For the text-containing cell, return its midpoint in [x, y] coordinate format. 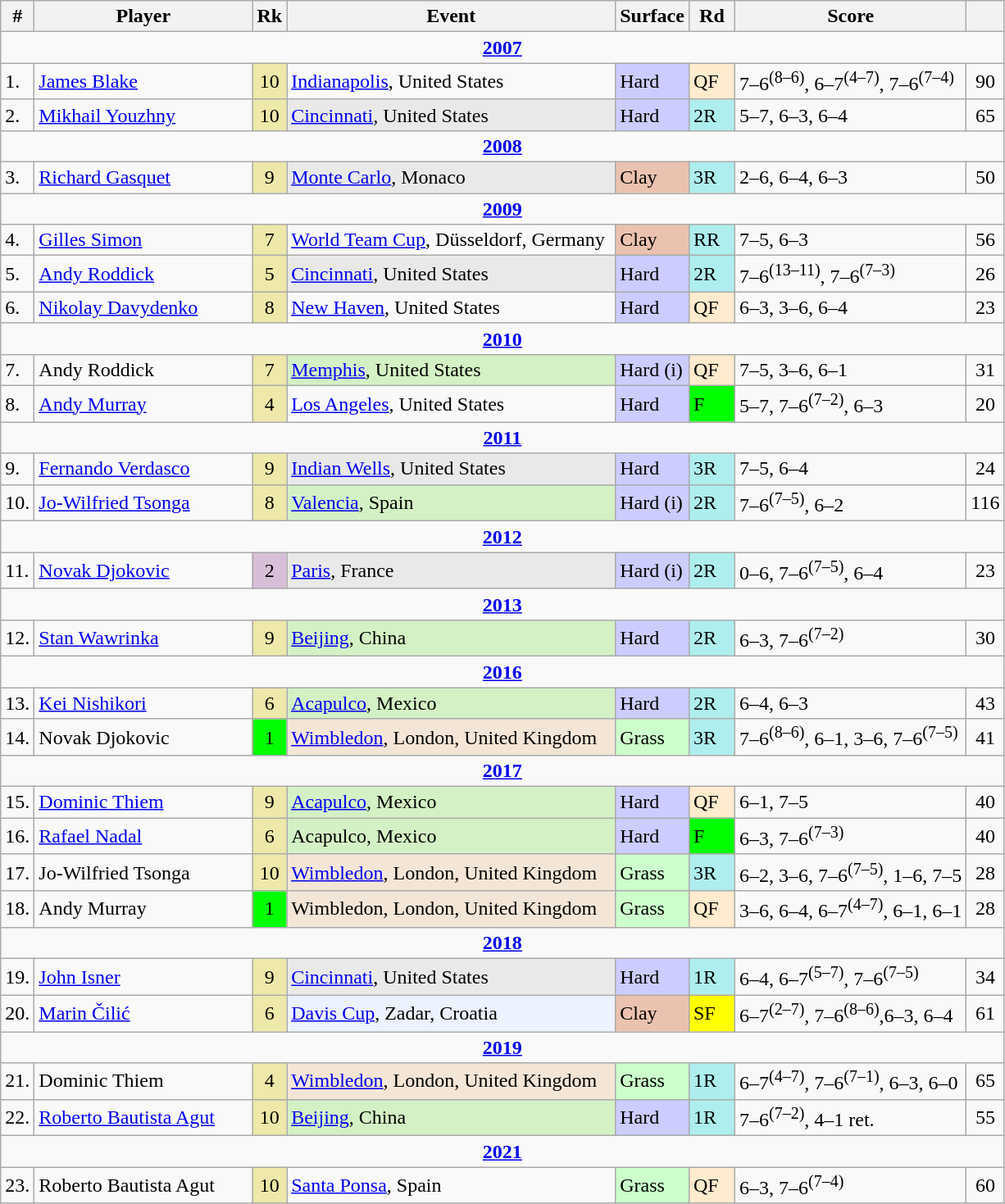
World Team Cup, Düsseldorf, Germany [451, 240]
Richard Gasquet [143, 178]
Indian Wells, United States [451, 469]
Marin Čilić [143, 1013]
116 [985, 503]
2007 [502, 48]
2. [18, 115]
2013 [502, 604]
2017 [502, 771]
5–7, 6–3, 6–4 [850, 115]
20 [985, 403]
Valencia, Spain [451, 503]
7–6(8–6), 6–7(4–7), 7–6(7–4) [850, 82]
Indianapolis, United States [451, 82]
61 [985, 1013]
2021 [502, 1152]
7. [18, 370]
31 [985, 370]
Nikolay Davydenko [143, 307]
55 [985, 1118]
24 [985, 469]
2 [270, 570]
Rk [270, 16]
9. [18, 469]
1. [18, 82]
6–7(2–7), 7–6(8–6),6–3, 6–4 [850, 1013]
41 [985, 738]
Rafael Nadal [143, 836]
18. [18, 910]
4. [18, 240]
6–2, 3–6, 7–6(7–5), 1–6, 7–5 [850, 872]
14. [18, 738]
50 [985, 178]
Surface [653, 16]
5. [18, 274]
11. [18, 570]
0–6, 7–6(7–5), 6–4 [850, 570]
23. [18, 1185]
RR [712, 240]
John Isner [143, 977]
3–6, 6–4, 6–7(4–7), 6–1, 6–1 [850, 910]
43 [985, 703]
6–3, 7–6(7–3) [850, 836]
Davis Cup, Zadar, Croatia [451, 1013]
90 [985, 82]
19. [18, 977]
15. [18, 802]
6. [18, 307]
16. [18, 836]
# [18, 16]
2–6, 6–4, 6–3 [850, 178]
James Blake [143, 82]
2016 [502, 672]
2019 [502, 1047]
Rd [712, 16]
Mikhail Youzhny [143, 115]
7–6(7–5), 6–2 [850, 503]
34 [985, 977]
Paris, France [451, 570]
5 [270, 274]
SF [712, 1013]
2012 [502, 537]
7–6(8–6), 6–1, 3–6, 7–6(7–5) [850, 738]
6–3, 7–6(7–4) [850, 1185]
6–3, 3–6, 6–4 [850, 307]
21. [18, 1082]
5–7, 7–6(7–2), 6–3 [850, 403]
2009 [502, 209]
10. [18, 503]
30 [985, 638]
Kei Nishikori [143, 703]
2018 [502, 943]
20. [18, 1013]
13. [18, 703]
New Haven, United States [451, 307]
17. [18, 872]
Player [143, 16]
Gilles Simon [143, 240]
6–3, 7–6(7–2) [850, 638]
Monte Carlo, Monaco [451, 178]
Fernando Verdasco [143, 469]
2011 [502, 438]
6–1, 7–5 [850, 802]
Santa Ponsa, Spain [451, 1185]
7–5, 6–4 [850, 469]
Event [451, 16]
Los Angeles, United States [451, 403]
6–4, 6–7(5–7), 7–6(7–5) [850, 977]
6–7(4–7), 7–6(7–1), 6–3, 6–0 [850, 1082]
7–6(7–2), 4–1 ret. [850, 1118]
12. [18, 638]
8. [18, 403]
Memphis, United States [451, 370]
7–6(13–11), 7–6(7–3) [850, 274]
22. [18, 1118]
3. [18, 178]
56 [985, 240]
Score [850, 16]
2008 [502, 146]
60 [985, 1185]
7–5, 6–3 [850, 240]
2010 [502, 338]
6–4, 6–3 [850, 703]
Stan Wawrinka [143, 638]
7–5, 3–6, 6–1 [850, 370]
26 [985, 274]
